Find where the given text appears and provide that cell's center as (x, y) coordinate. 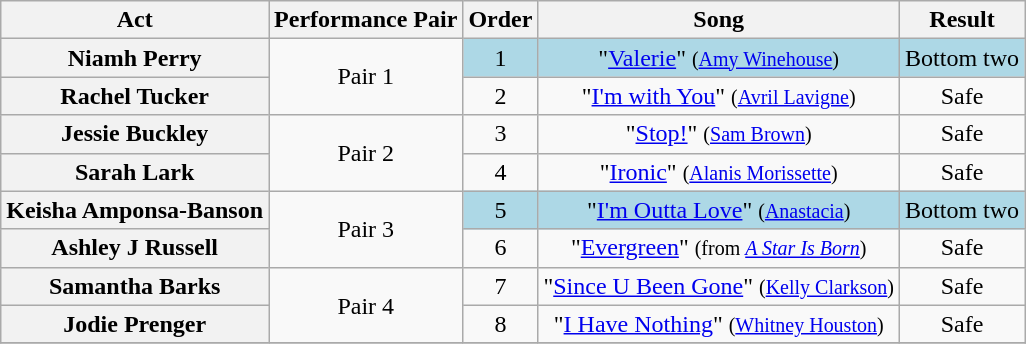
Keisha Amponsa-Banson (135, 210)
"Stop!" (Sam Brown) (719, 134)
"Evergreen" (from A Star Is Born) (719, 248)
Niamh Perry (135, 58)
Pair 4 (366, 305)
3 (500, 134)
Result (962, 20)
"I'm Outta Love" (Anastacia) (719, 210)
Song (719, 20)
Jessie Buckley (135, 134)
Performance Pair (366, 20)
Jodie Prenger (135, 324)
7 (500, 286)
Pair 1 (366, 77)
"Valerie" (Amy Winehouse) (719, 58)
4 (500, 172)
"I'm with You" (Avril Lavigne) (719, 96)
Rachel Tucker (135, 96)
"Ironic" (Alanis Morissette) (719, 172)
Pair 2 (366, 153)
"Since U Been Gone" (Kelly Clarkson) (719, 286)
2 (500, 96)
6 (500, 248)
8 (500, 324)
Ashley J Russell (135, 248)
Pair 3 (366, 229)
"I Have Nothing" (Whitney Houston) (719, 324)
Samantha Barks (135, 286)
1 (500, 58)
Act (135, 20)
Order (500, 20)
Sarah Lark (135, 172)
5 (500, 210)
